Output the (x, y) coordinate of the center of the cell containing the given text.  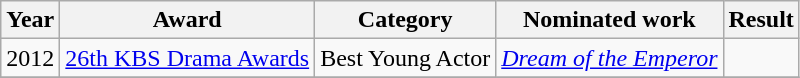
Dream of the Emperor (610, 58)
2012 (30, 58)
26th KBS Drama Awards (188, 58)
Best Young Actor (406, 58)
Year (30, 20)
Nominated work (610, 20)
Result (761, 20)
Category (406, 20)
Award (188, 20)
